From the cell containing the given text, extract its center point as [x, y] coordinate. 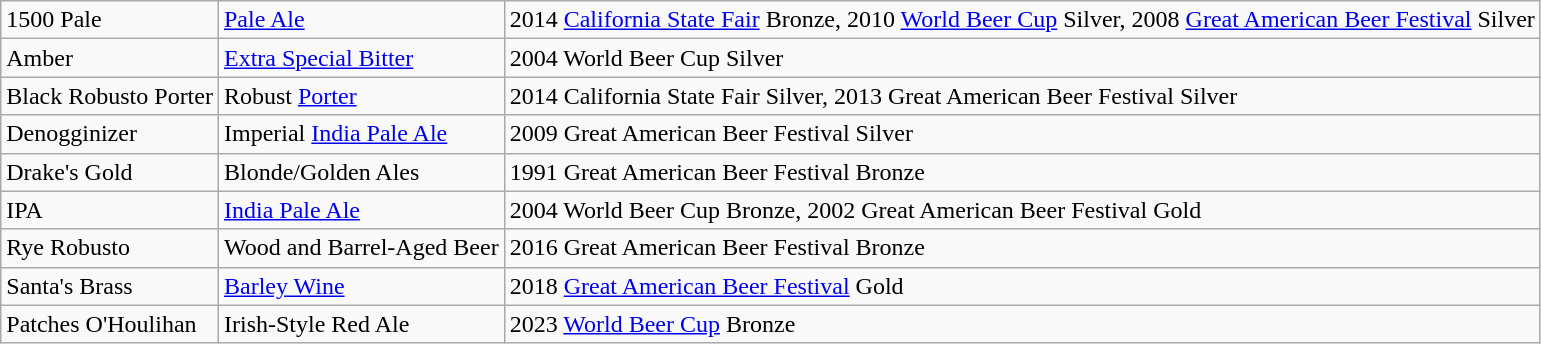
Pale Ale [361, 20]
2023 World Beer Cup Bronze [1022, 324]
Blonde/Golden Ales [361, 172]
India Pale Ale [361, 210]
Denogginizer [110, 134]
1500 Pale [110, 20]
2018 Great American Beer Festival Gold [1022, 286]
2004 World Beer Cup Bronze, 2002 Great American Beer Festival Gold [1022, 210]
2014 California State Fair Bronze, 2010 World Beer Cup Silver, 2008 Great American Beer Festival Silver [1022, 20]
1991 Great American Beer Festival Bronze [1022, 172]
IPA [110, 210]
2014 California State Fair Silver, 2013 Great American Beer Festival Silver [1022, 96]
2009 Great American Beer Festival Silver [1022, 134]
Black Robusto Porter [110, 96]
Extra Special Bitter [361, 58]
Irish-Style Red Ale [361, 324]
Drake's Gold [110, 172]
Imperial India Pale Ale [361, 134]
Patches O'Houlihan [110, 324]
Santa's Brass [110, 286]
Wood and Barrel-Aged Beer [361, 248]
Amber [110, 58]
Barley Wine [361, 286]
Robust Porter [361, 96]
Rye Robusto [110, 248]
2016 Great American Beer Festival Bronze [1022, 248]
2004 World Beer Cup Silver [1022, 58]
